Identify which cell holds the provided text, then report its (X, Y) central coordinate. 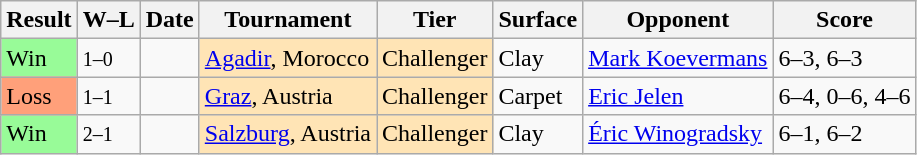
Opponent (678, 20)
Tournament (288, 20)
Loss (39, 96)
Date (170, 20)
Tier (435, 20)
6–3, 6–3 (844, 58)
Surface (538, 20)
Graz, Austria (288, 96)
Result (39, 20)
Score (844, 20)
Salzburg, Austria (288, 134)
6–4, 0–6, 4–6 (844, 96)
1–1 (108, 96)
Agadir, Morocco (288, 58)
W–L (108, 20)
1–0 (108, 58)
Mark Koevermans (678, 58)
2–1 (108, 134)
Eric Jelen (678, 96)
6–1, 6–2 (844, 134)
Éric Winogradsky (678, 134)
Carpet (538, 96)
